Locate the cell with the specified text and output its [X, Y] center coordinate. 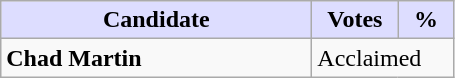
Acclaimed [383, 58]
% [426, 20]
Votes [355, 20]
Chad Martin [156, 58]
Candidate [156, 20]
